Pinpoint the cell where the given text exists, returning its (x, y) midpoint coordinate. 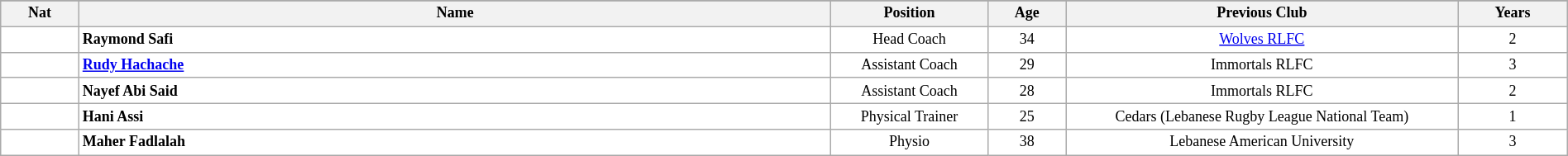
Age (1027, 13)
34 (1027, 40)
Raymond Safi (455, 40)
Years (1513, 13)
Nayef Abi Said (455, 91)
Head Coach (910, 40)
Rudy Hachache (455, 64)
1 (1513, 116)
Physical Trainer (910, 116)
Wolves RLFC (1262, 40)
Hani Assi (455, 116)
Position (910, 13)
Physio (910, 142)
29 (1027, 64)
28 (1027, 91)
Maher Fadlalah (455, 142)
Nat (40, 13)
38 (1027, 142)
Previous Club (1262, 13)
Cedars (Lebanese Rugby League National Team) (1262, 116)
Lebanese American University (1262, 142)
Name (455, 13)
25 (1027, 116)
